From the cell containing the given text, extract its center point as [X, Y] coordinate. 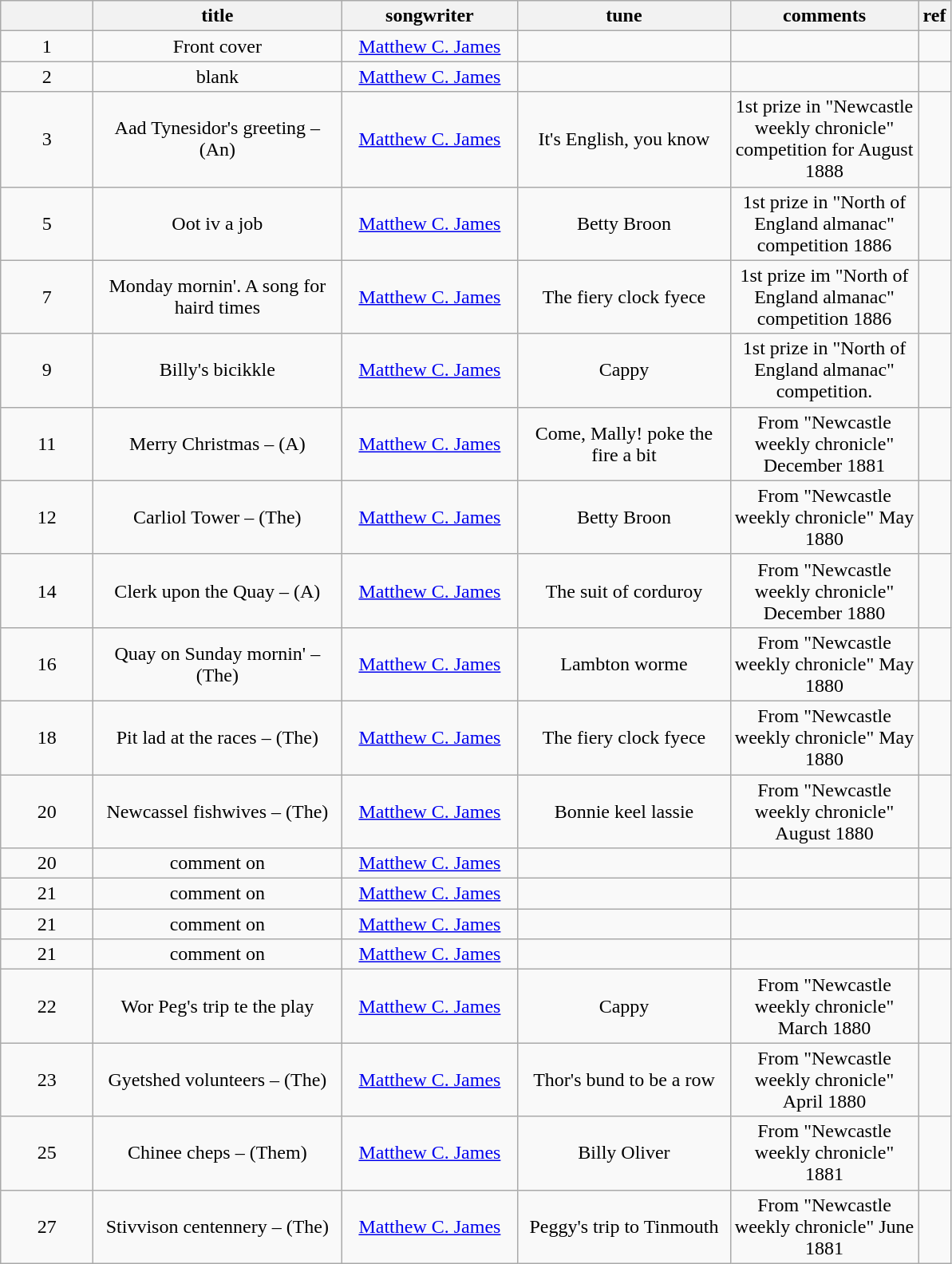
Clerk upon the Quay – (A) [217, 591]
16 [47, 664]
songwriter [429, 16]
Wor Peg's trip te the play [217, 1006]
1st prize in "North of England almanac" competition. [824, 370]
From "Newcastle weekly chronicle" December 1880 [824, 591]
1st prize im "North of England almanac" competition 1886 [824, 297]
Pit lad at the races – (The) [217, 737]
Come, Mally! poke the fire a bit [624, 444]
18 [47, 737]
title [217, 16]
1st prize in "Newcastle weekly chronicle" competition for August 1888 [824, 139]
2 [47, 77]
Bonnie keel lassie [624, 811]
3 [47, 139]
12 [47, 517]
ref [934, 16]
From "Newcastle weekly chronicle" April 1880 [824, 1080]
Billy Oliver [624, 1153]
11 [47, 444]
From "Newcastle weekly chronicle" August 1880 [824, 811]
Newcassel fishwives – (The) [217, 811]
Gyetshed volunteers – (The) [217, 1080]
Monday mornin'. A song for haird times [217, 297]
Aad Tynesidor's greeting – (An) [217, 139]
7 [47, 297]
22 [47, 1006]
Stivvison centennery – (The) [217, 1226]
1 [47, 46]
23 [47, 1080]
Front cover [217, 46]
blank [217, 77]
25 [47, 1153]
Merry Christmas – (A) [217, 444]
Lambton worme [624, 664]
Chinee cheps – (Them) [217, 1153]
From "Newcastle weekly chronicle" March 1880 [824, 1006]
5 [47, 223]
comments [824, 16]
14 [47, 591]
tune [624, 16]
Billy's bicikkle [217, 370]
From "Newcastle weekly chronicle" 1881 [824, 1153]
Oot iv a job [217, 223]
1st prize in "North of England almanac" competition 1886 [824, 223]
The suit of corduroy [624, 591]
It's English, you know [624, 139]
From "Newcastle weekly chronicle" June 1881 [824, 1226]
Peggy's trip to Tinmouth [624, 1226]
27 [47, 1226]
From "Newcastle weekly chronicle" December 1881 [824, 444]
9 [47, 370]
Quay on Sunday mornin' – (The) [217, 664]
Thor's bund to be a row [624, 1080]
Carliol Tower – (The) [217, 517]
